Return [X, Y] of the center of cell containing provided text 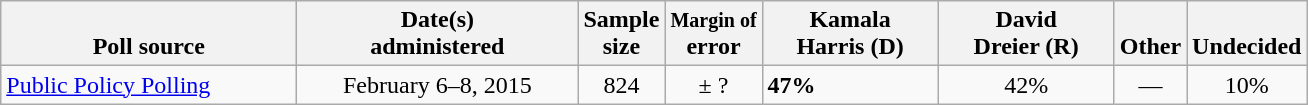
DavidDreier (R) [1026, 34]
Samplesize [622, 34]
± ? [714, 85]
Margin oferror [714, 34]
824 [622, 85]
10% [1247, 85]
Public Policy Polling [149, 85]
Other [1150, 34]
February 6–8, 2015 [438, 85]
KamalaHarris (D) [850, 34]
Undecided [1247, 34]
Poll source [149, 34]
— [1150, 85]
47% [850, 85]
42% [1026, 85]
Date(s)administered [438, 34]
